Pinpoint the cell where the given text exists, returning its (X, Y) midpoint coordinate. 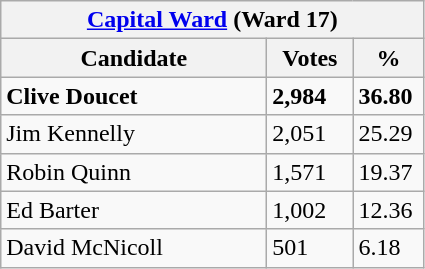
2,051 (310, 134)
25.29 (388, 134)
Capital Ward (Ward 17) (212, 20)
Jim Kennelly (134, 134)
Ed Barter (134, 210)
19.37 (388, 172)
2,984 (310, 96)
% (388, 58)
1,002 (310, 210)
501 (310, 248)
12.36 (388, 210)
David McNicoll (134, 248)
Robin Quinn (134, 172)
Candidate (134, 58)
36.80 (388, 96)
1,571 (310, 172)
Votes (310, 58)
Clive Doucet (134, 96)
6.18 (388, 248)
